Pinpoint the cell where the given text exists, returning its (x, y) midpoint coordinate. 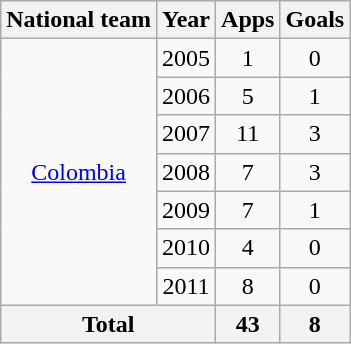
Total (108, 324)
2008 (186, 172)
2005 (186, 58)
2006 (186, 96)
National team (79, 20)
4 (248, 248)
2009 (186, 210)
2010 (186, 248)
43 (248, 324)
Colombia (79, 172)
11 (248, 134)
2007 (186, 134)
2011 (186, 286)
5 (248, 96)
Year (186, 20)
Goals (315, 20)
Apps (248, 20)
